Find where the given text appears and provide that cell's center as [x, y] coordinate. 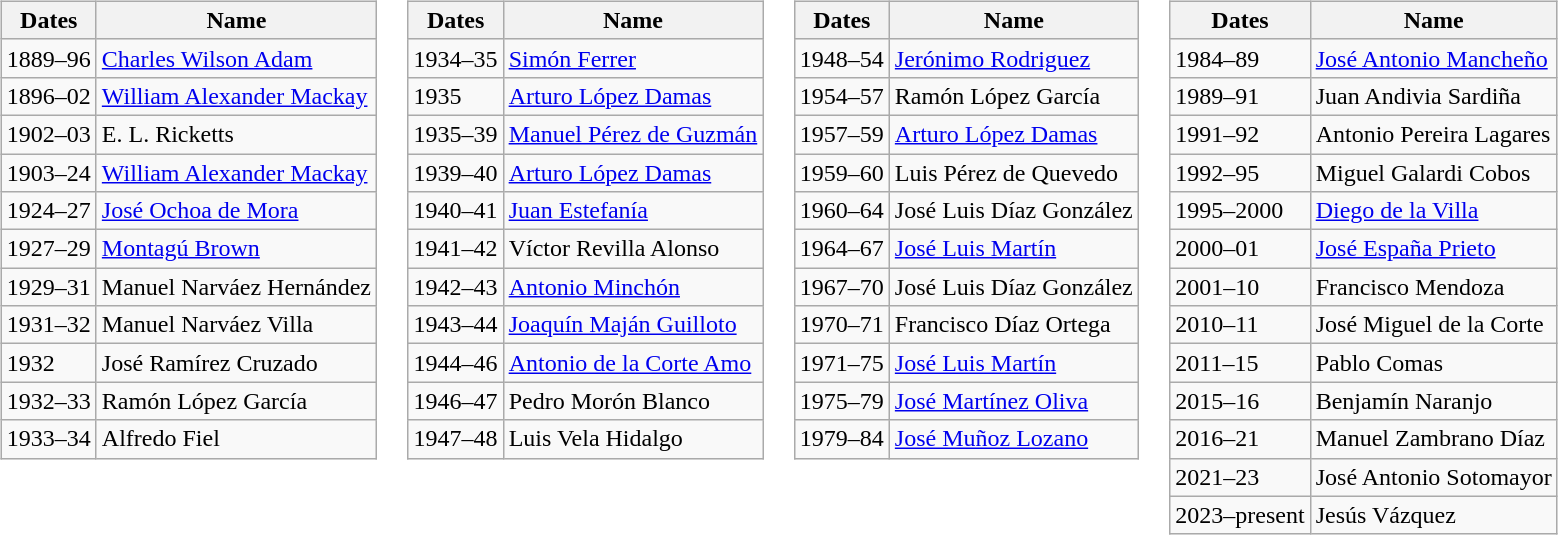
1959–60 [842, 173]
1943–44 [456, 325]
1903–24 [48, 173]
Alfredo Fiel [236, 439]
Joaquín Maján Guilloto [633, 325]
1989–91 [1240, 96]
2001–10 [1240, 287]
José Martínez Oliva [1014, 401]
1970–71 [842, 325]
1889–96 [48, 58]
José Miguel de la Corte [1434, 325]
1947–48 [456, 439]
Montagú Brown [236, 249]
2000–01 [1240, 249]
Francisco Díaz Ortega [1014, 325]
Víctor Revilla Alonso [633, 249]
José Antonio Mancheño [1434, 58]
1932 [48, 363]
Manuel Zambrano Díaz [1434, 439]
1991–92 [1240, 134]
1960–64 [842, 211]
2021–23 [1240, 477]
1964–67 [842, 249]
1940–41 [456, 211]
José Antonio Sotomayor [1434, 477]
Diego de la Villa [1434, 211]
Manuel Narváez Hernández [236, 287]
1935–39 [456, 134]
E. L. Ricketts [236, 134]
1924–27 [48, 211]
Antonio Pereira Lagares [1434, 134]
Manuel Pérez de Guzmán [633, 134]
1939–40 [456, 173]
Simón Ferrer [633, 58]
Miguel Galardi Cobos [1434, 173]
Jesús Vázquez [1434, 515]
2011–15 [1240, 363]
José Ochoa de Mora [236, 211]
2016–21 [1240, 439]
Luis Vela Hidalgo [633, 439]
1933–34 [48, 439]
1942–43 [456, 287]
Charles Wilson Adam [236, 58]
1931–32 [48, 325]
1957–59 [842, 134]
1995–2000 [1240, 211]
José España Prieto [1434, 249]
Manuel Narváez Villa [236, 325]
Juan Andivia Sardiña [1434, 96]
José Muñoz Lozano [1014, 439]
1944–46 [456, 363]
1896–02 [48, 96]
1954–57 [842, 96]
1927–29 [48, 249]
Pedro Morón Blanco [633, 401]
Benjamín Naranjo [1434, 401]
1941–42 [456, 249]
1934–35 [456, 58]
Jerónimo Rodriguez [1014, 58]
Antonio Minchón [633, 287]
Juan Estefanía [633, 211]
José Ramírez Cruzado [236, 363]
Francisco Mendoza [1434, 287]
Luis Pérez de Quevedo [1014, 173]
2023–present [1240, 515]
Antonio de la Corte Amo [633, 363]
Pablo Comas [1434, 363]
1935 [456, 96]
1992–95 [1240, 173]
1984–89 [1240, 58]
1902–03 [48, 134]
2015–16 [1240, 401]
1979–84 [842, 439]
2010–11 [1240, 325]
1946–47 [456, 401]
1975–79 [842, 401]
1971–75 [842, 363]
1929–31 [48, 287]
1948–54 [842, 58]
1967–70 [842, 287]
1932–33 [48, 401]
